Find where the given text appears and provide that cell's center as [X, Y] coordinate. 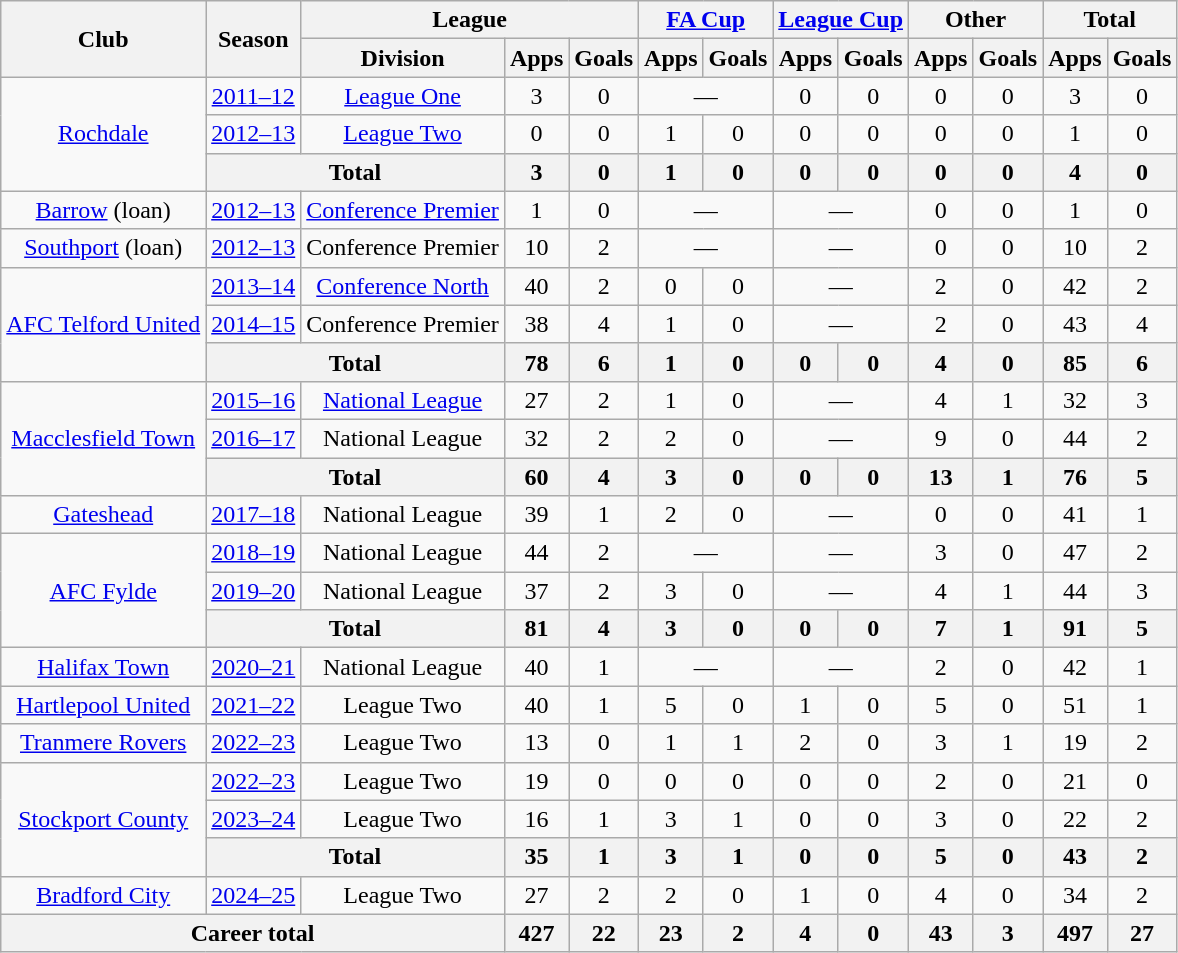
Career total [253, 933]
League Cup [841, 20]
7 [941, 629]
Hartlepool United [104, 705]
37 [536, 591]
Club [104, 39]
2019–20 [254, 591]
Other [976, 20]
2024–25 [254, 895]
2013–14 [254, 286]
Bradford City [104, 895]
Tranmere Rovers [104, 743]
78 [536, 362]
497 [1075, 933]
41 [1075, 515]
427 [536, 933]
League One [403, 96]
21 [1075, 781]
2017–18 [254, 515]
2021–22 [254, 705]
Rochdale [104, 134]
AFC Fylde [104, 591]
Halifax Town [104, 667]
Barrow (loan) [104, 210]
35 [536, 857]
Division [403, 58]
FA Cup [706, 20]
Macclesfield Town [104, 438]
76 [1075, 477]
Stockport County [104, 819]
2023–24 [254, 819]
AFC Telford United [104, 324]
Conference North [403, 286]
38 [536, 324]
2011–12 [254, 96]
81 [536, 629]
2015–16 [254, 400]
Gateshead [104, 515]
34 [1075, 895]
16 [536, 819]
51 [1075, 705]
85 [1075, 362]
60 [536, 477]
2020–21 [254, 667]
2014–15 [254, 324]
Southport (loan) [104, 248]
39 [536, 515]
2018–19 [254, 553]
Season [254, 39]
23 [671, 933]
91 [1075, 629]
League [470, 20]
2016–17 [254, 438]
47 [1075, 553]
9 [941, 438]
